Provide the (X, Y) coordinate of the cell's center where the given text is located.  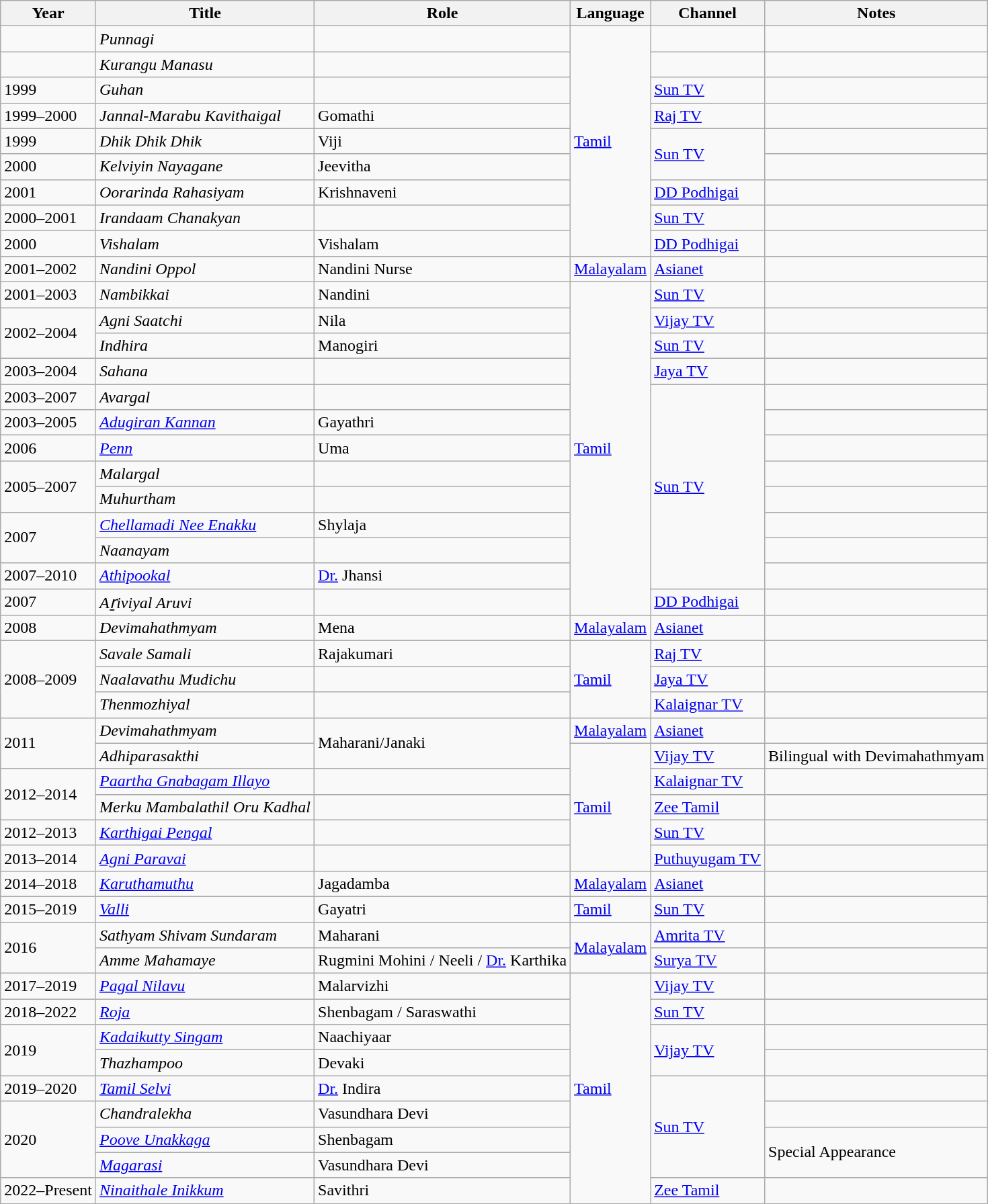
Shylaja (442, 525)
2017–2019 (48, 986)
Uma (442, 448)
2008–2009 (48, 679)
2011 (48, 743)
Channel (708, 13)
2018–2022 (48, 1012)
Chandralekha (204, 1114)
2006 (48, 448)
Dr. Indira (442, 1088)
Guhan (204, 90)
2007–2010 (48, 576)
Adhiparasakthi (204, 756)
2001 (48, 192)
Notes (876, 13)
2001–2003 (48, 294)
Shenbagam (442, 1139)
Devaki (442, 1063)
2005–2007 (48, 486)
Amrita TV (708, 935)
Savithri (442, 1191)
Gayatri (442, 909)
Gomathi (442, 116)
Naachiyaar (442, 1037)
Roja (204, 1012)
Nandini Nurse (442, 269)
Year (48, 13)
2015–2019 (48, 909)
Dr. Jhansi (442, 576)
Indhira (204, 346)
2013–2014 (48, 858)
Athipookal (204, 576)
2008 (48, 628)
2003–2007 (48, 397)
Ninaithale Inikkum (204, 1191)
Karthigai Pengal (204, 832)
2001–2002 (48, 269)
Surya TV (708, 961)
Sathyam Shivam Sundaram (204, 935)
Thazhampoo (204, 1063)
Maharani (442, 935)
Maharani/Janaki (442, 743)
2016 (48, 947)
Jeevitha (442, 167)
Nandini Oppol (204, 269)
Magarasi (204, 1165)
Avargal (204, 397)
2019 (48, 1050)
Gayathri (442, 423)
Bilingual with Devimahathmyam (876, 756)
Merku Mambalathil Oru Kadhal (204, 807)
2003–2005 (48, 423)
Krishnaveni (442, 192)
2012–2013 (48, 832)
Karuthamuthu (204, 884)
1999–2000 (48, 116)
2014–2018 (48, 884)
Puthuyugam TV (708, 858)
Oorarinda Rahasiyam (204, 192)
Savale Samali (204, 654)
Mena (442, 628)
2000–2001 (48, 218)
Tamil Selvi (204, 1088)
Malargal (204, 474)
Title (204, 13)
Naanayam (204, 550)
Special Appearance (876, 1152)
Jannal-Marabu Kavithaigal (204, 116)
Rugmini Mohini / Neeli / Dr. Karthika (442, 961)
Punnagi (204, 39)
Kelviyin Nayagane (204, 167)
2020 (48, 1139)
Nandini (442, 294)
Agni Paravai (204, 858)
Language (610, 13)
Chellamadi Nee Enakku (204, 525)
Manogiri (442, 346)
Adugiran Kannan (204, 423)
Rajakumari (442, 654)
Paartha Gnabagam Illayo (204, 781)
Jagadamba (442, 884)
2002–2004 (48, 333)
Dhik Dhik Dhik (204, 141)
2003–2004 (48, 372)
Penn (204, 448)
Aṟiviyal Aruvi (204, 602)
2019–2020 (48, 1088)
Nambikkai (204, 294)
Pagal Nilavu (204, 986)
2012–2014 (48, 794)
Valli (204, 909)
Poove Unakkaga (204, 1139)
Kurangu Manasu (204, 64)
Sahana (204, 372)
Irandaam Chanakyan (204, 218)
Nila (442, 320)
Muhurtham (204, 499)
Amme Mahamaye (204, 961)
Agni Saatchi (204, 320)
Malarvizhi (442, 986)
Kadaikutty Singam (204, 1037)
Thenmozhiyal (204, 705)
Naalavathu Mudichu (204, 679)
Viji (442, 141)
Shenbagam / Saraswathi (442, 1012)
Role (442, 13)
2022–Present (48, 1191)
